Return (X, Y) of the center of cell containing provided text 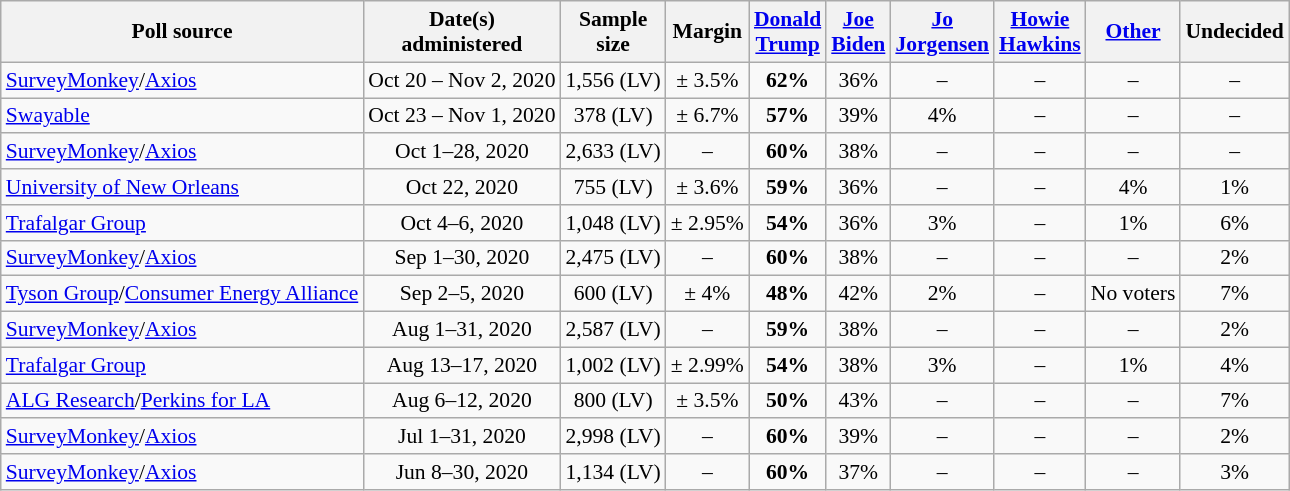
1,556 (LV) (614, 80)
ALG Research/Perkins for LA (182, 401)
2,633 (LV) (614, 152)
48% (788, 294)
755 (LV) (614, 187)
University of New Orleans (182, 187)
Jun 8–30, 2020 (462, 472)
Samplesize (614, 32)
JoJorgensen (942, 32)
Date(s)administered (462, 32)
800 (LV) (614, 401)
42% (858, 294)
57% (788, 116)
378 (LV) (614, 116)
No voters (1134, 294)
Aug 13–17, 2020 (462, 365)
Aug 1–31, 2020 (462, 330)
Aug 6–12, 2020 (462, 401)
Sep 2–5, 2020 (462, 294)
Swayable (182, 116)
50% (788, 401)
Margin (708, 32)
± 2.95% (708, 223)
± 6.7% (708, 116)
2,475 (LV) (614, 258)
62% (788, 80)
HowieHawkins (1040, 32)
Jul 1–31, 2020 (462, 437)
JoeBiden (858, 32)
Tyson Group/Consumer Energy Alliance (182, 294)
2,998 (LV) (614, 437)
Poll source (182, 32)
Oct 1–28, 2020 (462, 152)
Oct 22, 2020 (462, 187)
Undecided (1234, 32)
± 2.99% (708, 365)
± 3.6% (708, 187)
Oct 4–6, 2020 (462, 223)
1,134 (LV) (614, 472)
Oct 23 – Nov 1, 2020 (462, 116)
± 4% (708, 294)
2,587 (LV) (614, 330)
43% (858, 401)
Oct 20 – Nov 2, 2020 (462, 80)
6% (1234, 223)
37% (858, 472)
Sep 1–30, 2020 (462, 258)
1,048 (LV) (614, 223)
Other (1134, 32)
600 (LV) (614, 294)
DonaldTrump (788, 32)
1,002 (LV) (614, 365)
